Capture the cell that displays the provided text and extract its [x, y] central coordinate. 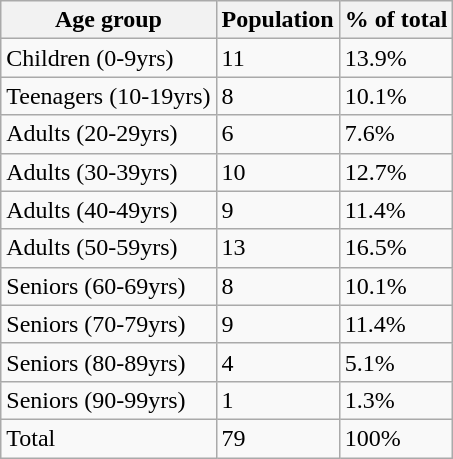
4 [278, 362]
Teenagers (10-19yrs) [108, 96]
100% [396, 438]
10 [278, 172]
Adults (30-39yrs) [108, 172]
% of total [396, 20]
Seniors (70-79yrs) [108, 324]
13.9% [396, 58]
Adults (20-29yrs) [108, 134]
16.5% [396, 248]
Seniors (60-69yrs) [108, 286]
Age group [108, 20]
1.3% [396, 400]
Seniors (80-89yrs) [108, 362]
7.6% [396, 134]
12.7% [396, 172]
Population [278, 20]
1 [278, 400]
6 [278, 134]
Total [108, 438]
Adults (50-59yrs) [108, 248]
Seniors (90-99yrs) [108, 400]
Children (0-9yrs) [108, 58]
13 [278, 248]
11 [278, 58]
Adults (40-49yrs) [108, 210]
79 [278, 438]
5.1% [396, 362]
